Scan for the cell matching the given text and deliver its [X, Y] coordinate at center. 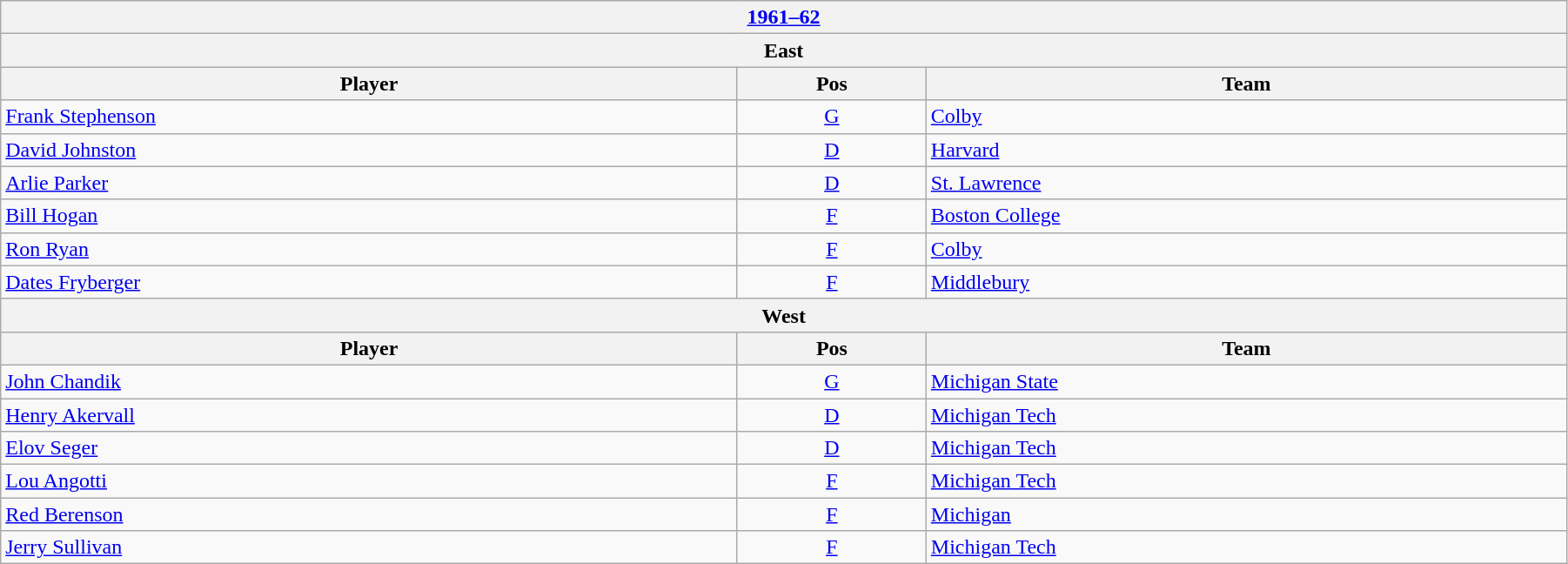
John Chandik [369, 381]
Red Berenson [369, 514]
Boston College [1246, 216]
Middlebury [1246, 282]
Dates Fryberger [369, 282]
Ron Ryan [369, 249]
Michigan [1246, 514]
West [784, 315]
East [784, 50]
Jerry Sullivan [369, 547]
Frank Stephenson [369, 117]
St. Lawrence [1246, 183]
David Johnston [369, 150]
Harvard [1246, 150]
Michigan State [1246, 381]
Elov Seger [369, 448]
1961–62 [784, 17]
Henry Akervall [369, 415]
Bill Hogan [369, 216]
Lou Angotti [369, 481]
Arlie Parker [369, 183]
